Return [X, Y] of the center of cell containing provided text 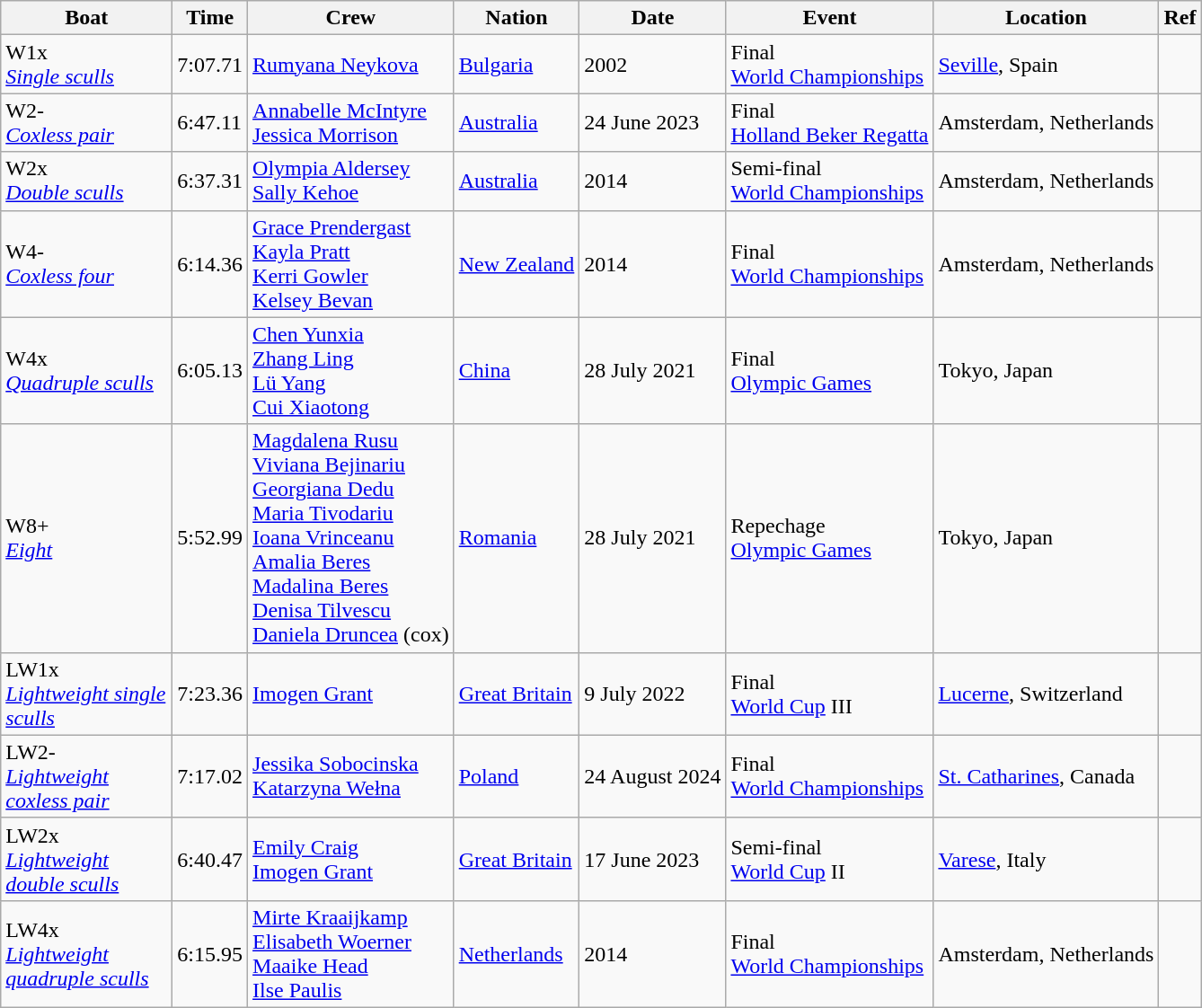
New Zealand [517, 264]
Location [1046, 18]
7:23.36 [210, 694]
6:47.11 [210, 122]
Annabelle McIntyreJessica Morrison [351, 122]
China [517, 370]
24 June 2023 [652, 122]
Poland [517, 776]
LW2x Lightweight double sculls [86, 859]
W4x Quadruple sculls [86, 370]
6:14.36 [210, 264]
Boat [86, 18]
6:37.31 [210, 181]
Nation [517, 18]
Repechage Olympic Games [830, 538]
LW2- Lightweight coxless pair [86, 776]
LW4x Lightweight quadruple sculls [86, 954]
6:05.13 [210, 370]
Date [652, 18]
24 August 2024 [652, 776]
Magdalena Rusu Viviana Bejinariu Georgiana Dedu Maria Tivodariu Ioana Vrinceanu Amalia Beres Madalina Beres Denisa Tilvescu Daniela Druncea (cox) [351, 538]
Time [210, 18]
FinalOlympic Games [830, 370]
Ref [1180, 18]
6:15.95 [210, 954]
7:17.02 [210, 776]
Varese, Italy [1046, 859]
Jessika Sobocinska Katarzyna Wełna [351, 776]
2002 [652, 65]
Chen Yunxia Zhang Ling Lü Yang Cui Xiaotong [351, 370]
Olympia Aldersey Sally Kehoe [351, 181]
Semi-finalWorld Championships [830, 181]
W8+ Eight [86, 538]
St. Catharines, Canada [1046, 776]
Final World Cup III [830, 694]
Netherlands [517, 954]
Seville, Spain [1046, 65]
17 June 2023 [652, 859]
Semi-final World Cup II [830, 859]
W2x Double sculls [86, 181]
Romania [517, 538]
Imogen Grant [351, 694]
FinalHolland Beker Regatta [830, 122]
5:52.99 [210, 538]
6:40.47 [210, 859]
W4- Coxless four [86, 264]
Rumyana Neykova [351, 65]
W1x Single sculls [86, 65]
Bulgaria [517, 65]
9 July 2022 [652, 694]
7:07.71 [210, 65]
Emily Craig Imogen Grant [351, 859]
W2- Coxless pair [86, 122]
LW1x Lightweight single sculls [86, 694]
Mirte Kraaijkamp Elisabeth Woerner Maaike Head Ilse Paulis [351, 954]
Lucerne, Switzerland [1046, 694]
Crew [351, 18]
Grace Prendergast Kayla Pratt Kerri Gowler Kelsey Bevan [351, 264]
Event [830, 18]
